Provide the [x, y] coordinate of the cell's center where the given text is located.  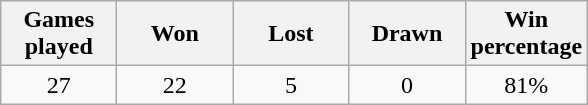
5 [291, 85]
0 [407, 85]
81% [526, 85]
Drawn [407, 34]
Lost [291, 34]
Won [175, 34]
Games played [59, 34]
27 [59, 85]
Win percentage [526, 34]
22 [175, 85]
